Provide the [x, y] coordinate of the cell's center where the given text is located.  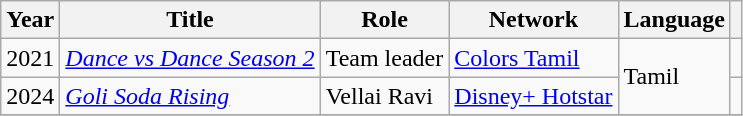
2021 [30, 58]
Team leader [384, 58]
Language [674, 20]
Network [534, 20]
Colors Tamil [534, 58]
Dance vs Dance Season 2 [190, 58]
Disney+ Hotstar [534, 96]
Vellai Ravi [384, 96]
Year [30, 20]
Tamil [674, 77]
2024 [30, 96]
Title [190, 20]
Goli Soda Rising [190, 96]
Role [384, 20]
